Return (X, Y) of the center of cell containing provided text 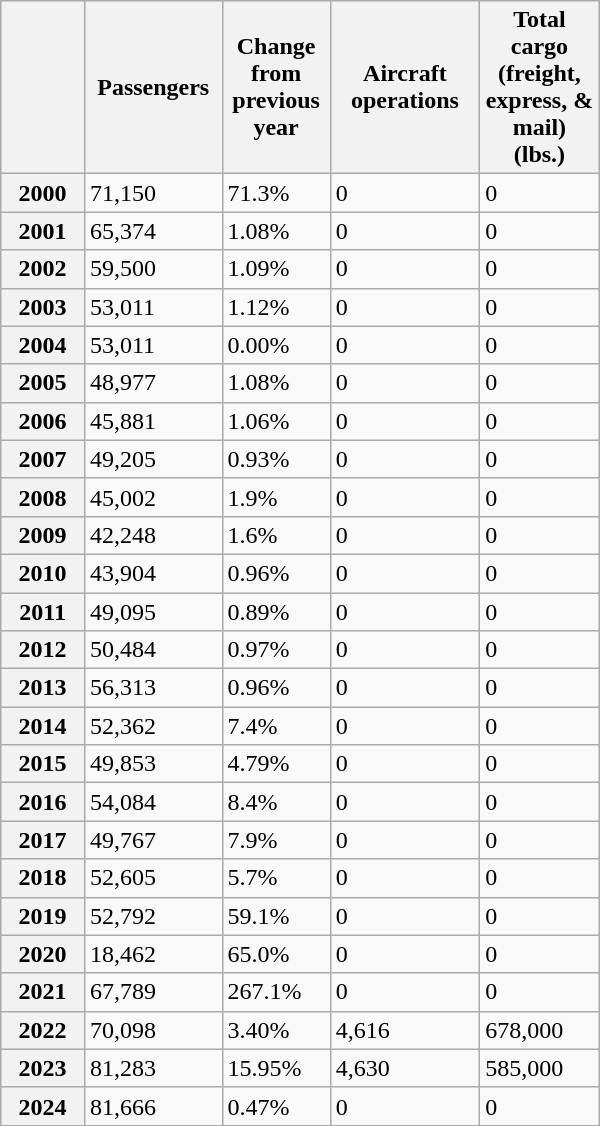
65.0% (276, 954)
2019 (43, 916)
2007 (43, 459)
2014 (43, 726)
81,283 (153, 1068)
2011 (43, 611)
Change from previous year (276, 88)
0.93% (276, 459)
15.95% (276, 1068)
45,881 (153, 421)
267.1% (276, 992)
2017 (43, 840)
4,616 (404, 1030)
0.97% (276, 650)
56,313 (153, 688)
585,000 (540, 1068)
1.06% (276, 421)
2003 (43, 307)
49,767 (153, 840)
Aircraft operations (404, 88)
50,484 (153, 650)
2023 (43, 1068)
2004 (43, 345)
2008 (43, 497)
65,374 (153, 231)
Passengers (153, 88)
2001 (43, 231)
2009 (43, 535)
1.9% (276, 497)
2010 (43, 573)
2005 (43, 383)
2006 (43, 421)
0.47% (276, 1106)
2000 (43, 193)
2022 (43, 1030)
43,904 (153, 573)
2013 (43, 688)
2016 (43, 802)
2012 (43, 650)
18,462 (153, 954)
52,362 (153, 726)
49,853 (153, 764)
45,002 (153, 497)
59.1% (276, 916)
4.79% (276, 764)
5.7% (276, 878)
71.3% (276, 193)
0.89% (276, 611)
42,248 (153, 535)
52,605 (153, 878)
0.00% (276, 345)
4,630 (404, 1068)
2002 (43, 269)
1.6% (276, 535)
54,084 (153, 802)
2015 (43, 764)
81,666 (153, 1106)
7.4% (276, 726)
2024 (43, 1106)
48,977 (153, 383)
2018 (43, 878)
52,792 (153, 916)
3.40% (276, 1030)
2021 (43, 992)
49,205 (153, 459)
70,098 (153, 1030)
49,095 (153, 611)
67,789 (153, 992)
Total cargo(freight, express, & mail)(lbs.) (540, 88)
2020 (43, 954)
1.09% (276, 269)
8.4% (276, 802)
7.9% (276, 840)
1.12% (276, 307)
678,000 (540, 1030)
59,500 (153, 269)
71,150 (153, 193)
